For the text-containing cell, return its midpoint in [x, y] coordinate format. 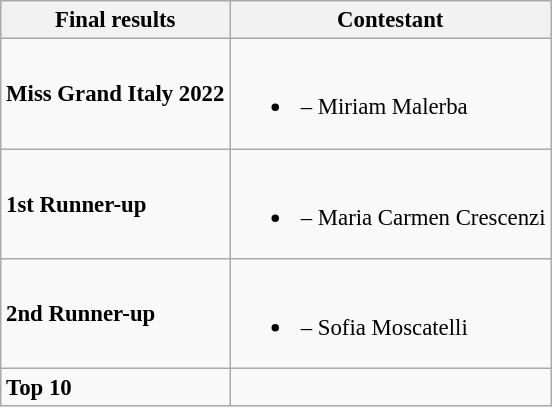
Miss Grand Italy 2022 [116, 94]
– Miriam Malerba [390, 94]
Top 10 [116, 388]
Contestant [390, 20]
Final results [116, 20]
2nd Runner-up [116, 314]
– Maria Carmen Crescenzi [390, 204]
– Sofia Moscatelli [390, 314]
1st Runner-up [116, 204]
